Return the (x, y) coordinate for the center point of the cell that contains the specified text.  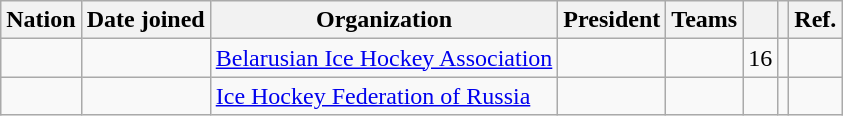
Date joined (146, 20)
Nation (41, 20)
16 (760, 58)
President (612, 20)
Organization (384, 20)
Belarusian Ice Hockey Association (384, 58)
Ref. (816, 20)
Ice Hockey Federation of Russia (384, 96)
Teams (704, 20)
